Return [X, Y] of the center of cell containing provided text 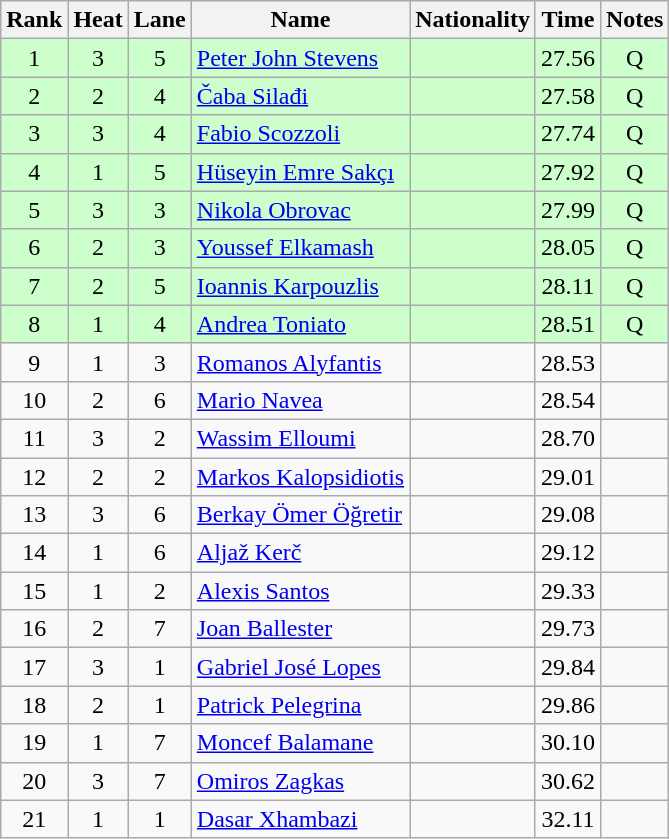
9 [34, 362]
Notes [634, 20]
Youssef Elkamash [300, 248]
Nikola Obrovac [300, 210]
27.74 [568, 134]
Omiros Zagkas [300, 781]
19 [34, 743]
Hüseyin Emre Sakçı [300, 172]
27.99 [568, 210]
28.51 [568, 324]
Andrea Toniato [300, 324]
20 [34, 781]
Markos Kalopsidiotis [300, 477]
29.73 [568, 629]
17 [34, 667]
Nationality [473, 20]
Moncef Balamane [300, 743]
11 [34, 438]
16 [34, 629]
27.58 [568, 96]
15 [34, 591]
Patrick Pelegrina [300, 705]
Name [300, 20]
30.10 [568, 743]
29.12 [568, 553]
Berkay Ömer Öğretir [300, 515]
Romanos Alyfantis [300, 362]
27.56 [568, 58]
21 [34, 819]
Heat [98, 20]
Aljaž Kerč [300, 553]
13 [34, 515]
29.84 [568, 667]
Alexis Santos [300, 591]
29.33 [568, 591]
Mario Navea [300, 400]
Gabriel José Lopes [300, 667]
29.01 [568, 477]
8 [34, 324]
Peter John Stevens [300, 58]
Dasar Xhambazi [300, 819]
18 [34, 705]
30.62 [568, 781]
Rank [34, 20]
Ioannis Karpouzlis [300, 286]
Wassim Elloumi [300, 438]
Fabio Scozzoli [300, 134]
Joan Ballester [300, 629]
32.11 [568, 819]
29.08 [568, 515]
Lane [160, 20]
14 [34, 553]
28.54 [568, 400]
29.86 [568, 705]
28.11 [568, 286]
Time [568, 20]
10 [34, 400]
28.70 [568, 438]
Čaba Silađi [300, 96]
27.92 [568, 172]
28.05 [568, 248]
28.53 [568, 362]
12 [34, 477]
